Locate the cell with the specified text and output its (X, Y) center coordinate. 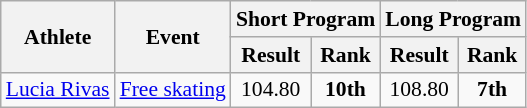
Athlete (58, 36)
Event (173, 36)
Free skating (173, 90)
Lucia Rivas (58, 90)
Long Program (453, 19)
Short Program (306, 19)
10th (346, 90)
7th (492, 90)
108.80 (419, 90)
104.80 (271, 90)
